Pinpoint the cell where the given text exists, returning its (x, y) midpoint coordinate. 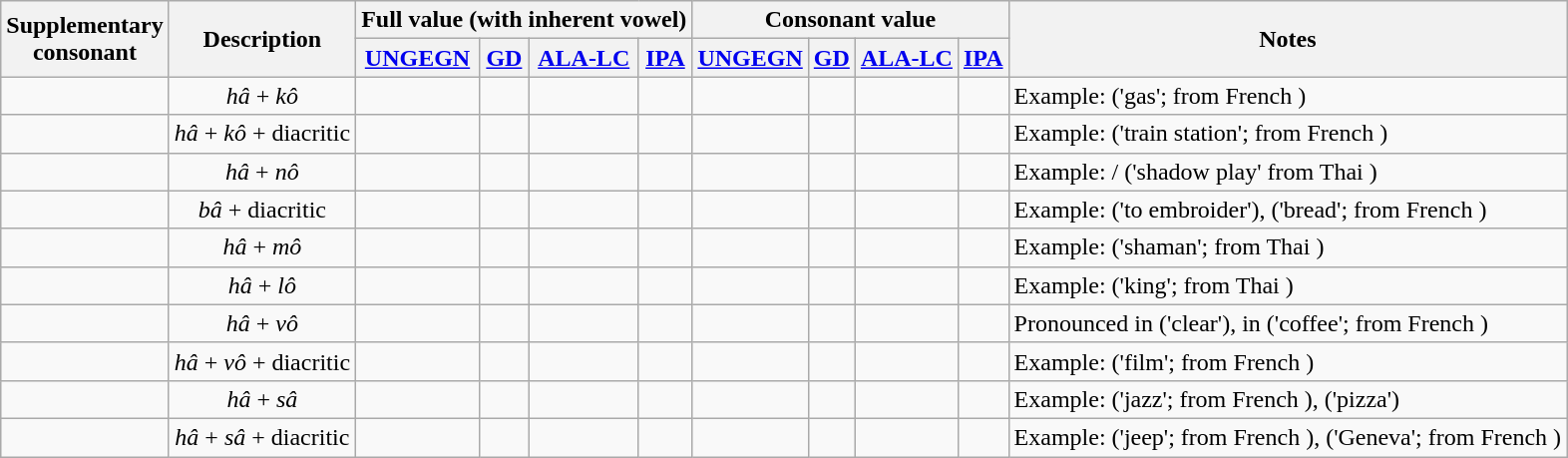
bâ + diacritic (261, 210)
hâ + nô (261, 172)
Example: ('king'; from Thai ) (1288, 285)
hâ + sâ + diacritic (261, 437)
hâ + sâ (261, 399)
Example: ('film'; from French ) (1288, 361)
Pronounced in ('clear'), in ('coffee'; from French ) (1288, 323)
Supplementary consonant (85, 39)
hâ + mô (261, 247)
Example: ('gas'; from French ) (1288, 96)
hâ + kô + diacritic (261, 134)
Example: ('shaman'; from Thai ) (1288, 247)
Notes (1288, 39)
Full value (with inherent vowel) (525, 20)
hâ + lô (261, 285)
Example: ('jazz'; from French ), ('pizza') (1288, 399)
hâ + vô + diacritic (261, 361)
Example: ('train station'; from French ) (1288, 134)
hâ + kô (261, 96)
Example: / ('shadow play' from Thai ) (1288, 172)
hâ + vô (261, 323)
Example: ('jeep'; from French ), ('Geneva'; from French ) (1288, 437)
Example: ('to embroider'), ('bread'; from French ) (1288, 210)
Consonant value (850, 20)
Description (261, 39)
